Determine the [x, y] coordinate at the center of the cell enclosing the given text.  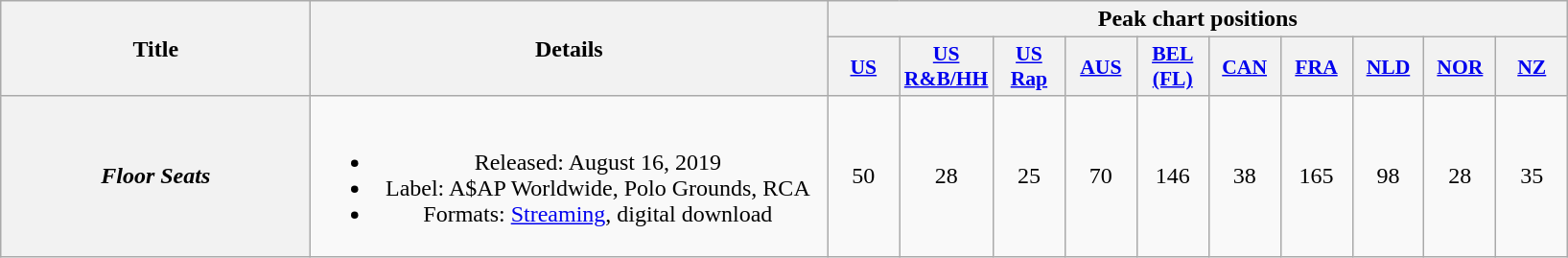
USRap [1028, 67]
US [863, 67]
AUS [1101, 67]
FRA [1316, 67]
25 [1028, 176]
NOR [1460, 67]
NLD [1389, 67]
35 [1533, 176]
165 [1316, 176]
50 [863, 176]
US R&B/HH [947, 67]
Title [155, 48]
70 [1101, 176]
Released: August 16, 2019Label: A$AP Worldwide, Polo Grounds, RCAFormats: Streaming, digital download [570, 176]
BEL(FL) [1172, 67]
Details [570, 48]
146 [1172, 176]
38 [1245, 176]
Floor Seats [155, 176]
CAN [1245, 67]
NZ [1533, 67]
98 [1389, 176]
Peak chart positions [1198, 19]
